Capture the cell that displays the provided text and extract its (X, Y) central coordinate. 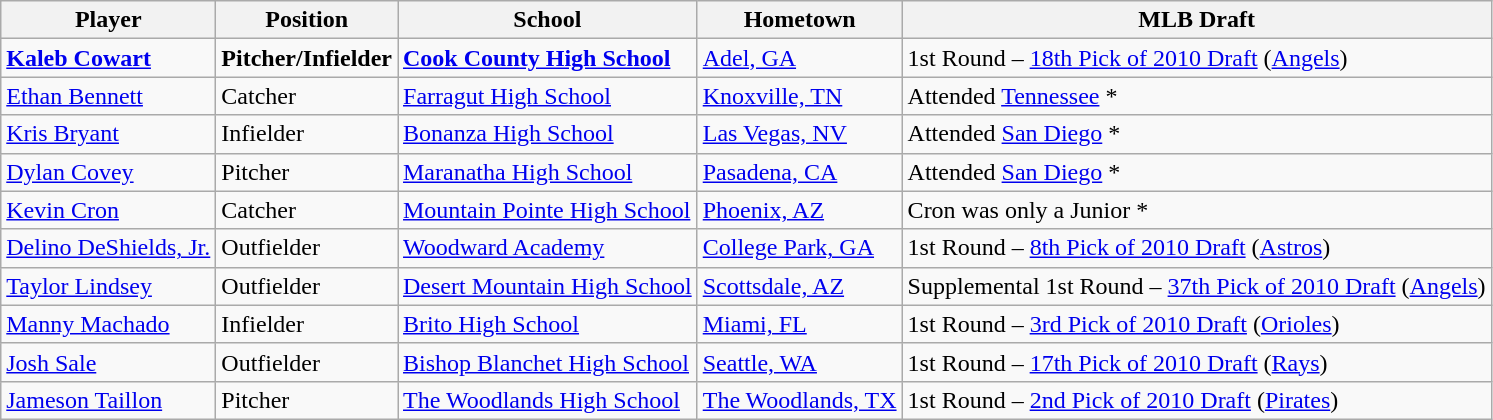
Player (108, 20)
Farragut High School (548, 96)
MLB Draft (1196, 20)
College Park, GA (800, 248)
Attended Tennessee * (1196, 96)
Bishop Blanchet High School (548, 362)
The Woodlands, TX (800, 400)
Hometown (800, 20)
Las Vegas, NV (800, 134)
Pasadena, CA (800, 172)
Supplemental 1st Round – 37th Pick of 2010 Draft (Angels) (1196, 286)
Woodward Academy (548, 248)
1st Round – 2nd Pick of 2010 Draft (Pirates) (1196, 400)
Miami, FL (800, 324)
1st Round – 18th Pick of 2010 Draft (Angels) (1196, 58)
Jameson Taillon (108, 400)
Position (307, 20)
Phoenix, AZ (800, 210)
Manny Machado (108, 324)
Seattle, WA (800, 362)
Bonanza High School (548, 134)
1st Round – 3rd Pick of 2010 Draft (Orioles) (1196, 324)
Mountain Pointe High School (548, 210)
The Woodlands High School (548, 400)
Cron was only a Junior * (1196, 210)
1st Round – 17th Pick of 2010 Draft (Rays) (1196, 362)
Scottsdale, AZ (800, 286)
1st Round – 8th Pick of 2010 Draft (Astros) (1196, 248)
Desert Mountain High School (548, 286)
Kevin Cron (108, 210)
Maranatha High School (548, 172)
Knoxville, TN (800, 96)
School (548, 20)
Kris Bryant (108, 134)
Pitcher/Infielder (307, 58)
Brito High School (548, 324)
Cook County High School (548, 58)
Josh Sale (108, 362)
Kaleb Cowart (108, 58)
Taylor Lindsey (108, 286)
Dylan Covey (108, 172)
Adel, GA (800, 58)
Ethan Bennett (108, 96)
Delino DeShields, Jr. (108, 248)
